For the text-containing cell, return its midpoint in (x, y) coordinate format. 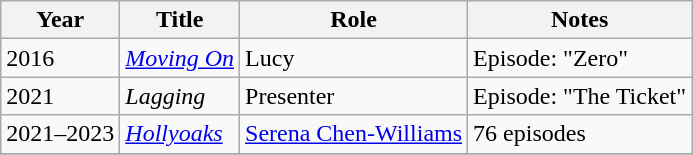
Hollyoaks (180, 134)
Lagging (180, 96)
76 episodes (580, 134)
Year (60, 20)
Moving On (180, 58)
Notes (580, 20)
Episode: "The Ticket" (580, 96)
Episode: "Zero" (580, 58)
Lucy (354, 58)
Title (180, 20)
2016 (60, 58)
Serena Chen-Williams (354, 134)
2021–2023 (60, 134)
Presenter (354, 96)
2021 (60, 96)
Role (354, 20)
